Determine the (X, Y) coordinate at the center of the cell enclosing the given text.  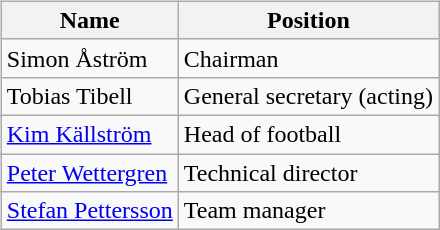
Tobias Tibell (90, 96)
General secretary (acting) (308, 96)
Head of football (308, 134)
Simon Åström (90, 58)
Stefan Pettersson (90, 211)
Kim Källström (90, 134)
Name (90, 20)
Peter Wettergren (90, 173)
Team manager (308, 211)
Position (308, 20)
Chairman (308, 58)
Technical director (308, 173)
